Output the [X, Y] coordinate of the center of the cell containing the given text.  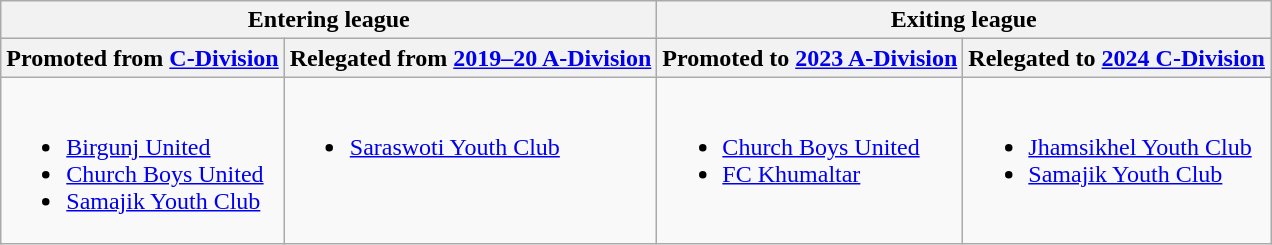
Exiting league [964, 20]
Promoted from C-Division [143, 58]
Relegated to 2024 C-Division [1117, 58]
Promoted to 2023 A-Division [810, 58]
Church Boys UnitedFC Khumaltar [810, 160]
Jhamsikhel Youth ClubSamajik Youth Club [1117, 160]
Birgunj UnitedChurch Boys UnitedSamajik Youth Club [143, 160]
Saraswoti Youth Club [470, 160]
Relegated from 2019–20 A-Division [470, 58]
Entering league [329, 20]
